Scan for the cell matching the given text and deliver its [X, Y] coordinate at center. 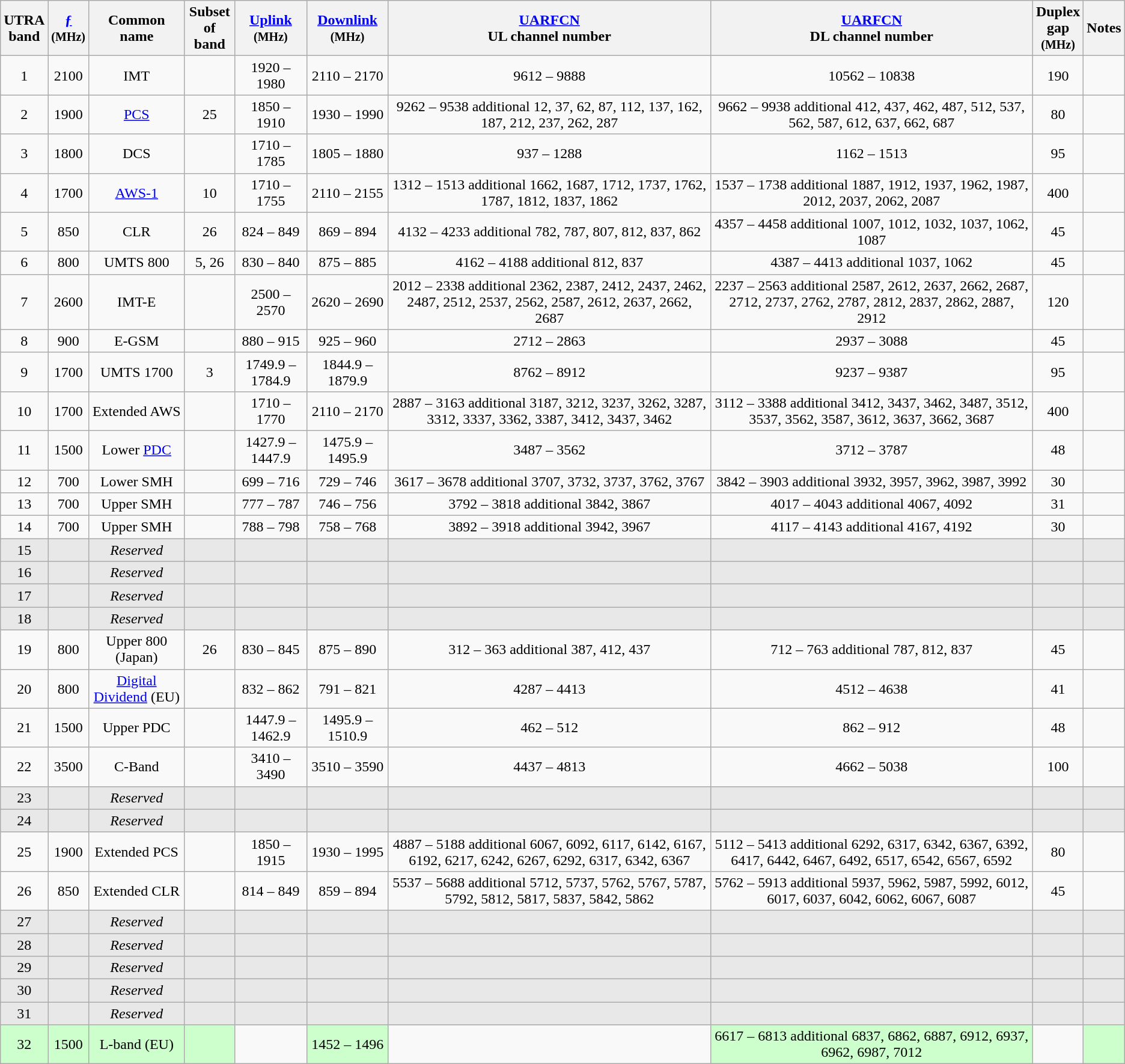
3842 – 3903 additional 3932, 3957, 3962, 3987, 3992 [871, 482]
1495.9 – 1510.9 [347, 727]
Common name [137, 28]
1930 – 1990 [347, 114]
830 – 840 [271, 263]
830 – 845 [271, 649]
Downlink (MHz) [347, 28]
9237 – 9387 [871, 371]
3617 – 3678 additional 3707, 3732, 3737, 3762, 3767 [549, 482]
900 [69, 341]
712 – 763 additional 787, 812, 837 [871, 649]
1800 [69, 154]
1475.9 – 1495.9 [347, 450]
IMT-E [137, 302]
Upper PDC [137, 727]
8762 – 8912 [549, 371]
5762 – 5913 additional 5937, 5962, 5987, 5992, 6012, 6017, 6037, 6042, 6062, 6067, 6087 [871, 891]
Extended PCS [137, 851]
869 – 894 [347, 232]
1850 – 1915 [271, 851]
4162 – 4188 additional 812, 837 [549, 263]
3487 – 3562 [549, 450]
3410 – 3490 [271, 767]
IMT [137, 76]
1710 – 1785 [271, 154]
4437 – 4813 [549, 767]
3792 – 3818 additional 3842, 3867 [549, 504]
3510 – 3590 [347, 767]
791 – 821 [347, 689]
11 [24, 450]
CLR [137, 232]
10562 – 10838 [871, 76]
190 [1058, 76]
ƒ(MHz) [69, 28]
2712 – 2863 [549, 341]
4132 – 4233 additional 782, 787, 807, 812, 837, 862 [549, 232]
1427.9 – 1447.9 [271, 450]
4 [24, 192]
UARFCNDL channel number [871, 28]
C-Band [137, 767]
1749.9 – 1784.9 [271, 371]
4287 – 4413 [549, 689]
Uplink (MHz) [271, 28]
4017 – 4043 additional 4067, 4092 [871, 504]
1312 – 1513 additional 1662, 1687, 1712, 1737, 1762, 1787, 1812, 1837, 1862 [549, 192]
859 – 894 [347, 891]
3892 – 3918 additional 3942, 3967 [549, 527]
UARFCNUL channel number [549, 28]
5537 – 5688 additional 5712, 5737, 5762, 5767, 5787, 5792, 5812, 5817, 5837, 5842, 5862 [549, 891]
4117 – 4143 additional 4167, 4192 [871, 527]
100 [1058, 767]
462 – 512 [549, 727]
6 [24, 263]
Subset of band [210, 28]
9612 – 9888 [549, 76]
E-GSM [137, 341]
27 [24, 922]
1850 – 1910 [271, 114]
9 [24, 371]
4887 – 5188 additional 6067, 6092, 6117, 6142, 6167, 6192, 6217, 6242, 6267, 6292, 6317, 6342, 6367 [549, 851]
9662 – 9938 additional 412, 437, 462, 487, 512, 537, 562, 587, 612, 637, 662, 687 [871, 114]
814 – 849 [271, 891]
5112 – 5413 additional 6292, 6317, 6342, 6367, 6392, 6417, 6442, 6467, 6492, 6517, 6542, 6567, 6592 [871, 851]
Lower PDC [137, 450]
2500 – 2570 [271, 302]
2600 [69, 302]
1844.9 – 1879.9 [347, 371]
Lower SMH [137, 482]
1447.9 – 1462.9 [271, 727]
Duplexgap(MHz) [1058, 28]
7 [24, 302]
2237 – 2563 additional 2587, 2612, 2637, 2662, 2687, 2712, 2737, 2762, 2787, 2812, 2837, 2862, 2887, 2912 [871, 302]
2012 – 2338 additional 2362, 2387, 2412, 2437, 2462, 2487, 2512, 2537, 2562, 2587, 2612, 2637, 2662, 2687 [549, 302]
1 [24, 76]
5, 26 [210, 263]
13 [24, 504]
729 – 746 [347, 482]
788 – 798 [271, 527]
777 – 787 [271, 504]
1162 – 1513 [871, 154]
746 – 756 [347, 504]
880 – 915 [271, 341]
2887 – 3163 additional 3187, 3212, 3237, 3262, 3287, 3312, 3337, 3362, 3387, 3412, 3437, 3462 [549, 411]
875 – 885 [347, 263]
312 – 363 additional 387, 412, 437 [549, 649]
925 – 960 [347, 341]
8 [24, 341]
2620 – 2690 [347, 302]
1805 – 1880 [347, 154]
4357 – 4458 additional 1007, 1012, 1032, 1037, 1062, 1087 [871, 232]
1710 – 1770 [271, 411]
AWS-1 [137, 192]
120 [1058, 302]
L-band (EU) [137, 1045]
2937 – 3088 [871, 341]
1710 – 1755 [271, 192]
32 [24, 1045]
28 [24, 944]
3112 – 3388 additional 3412, 3437, 3462, 3487, 3512, 3537, 3562, 3587, 3612, 3637, 3662, 3687 [871, 411]
12 [24, 482]
Upper 800 (Japan) [137, 649]
Notes [1104, 28]
PCS [137, 114]
2 [24, 114]
24 [24, 821]
15 [24, 550]
699 – 716 [271, 482]
1930 – 1995 [347, 851]
22 [24, 767]
758 – 768 [347, 527]
1537 – 1738 additional 1887, 1912, 1937, 1962, 1987, 2012, 2037, 2062, 2087 [871, 192]
20 [24, 689]
2110 – 2155 [347, 192]
UMTS 800 [137, 263]
Digital Dividend (EU) [137, 689]
4512 – 4638 [871, 689]
41 [1058, 689]
14 [24, 527]
2100 [69, 76]
DCS [137, 154]
21 [24, 727]
Extended AWS [137, 411]
3712 – 3787 [871, 450]
862 – 912 [871, 727]
4662 – 5038 [871, 767]
Extended CLR [137, 891]
18 [24, 619]
19 [24, 649]
16 [24, 573]
3500 [69, 767]
5 [24, 232]
29 [24, 968]
4387 – 4413 additional 1037, 1062 [871, 263]
1452 – 1496 [347, 1045]
6617 – 6813 additional 6837, 6862, 6887, 6912, 6937, 6962, 6987, 7012 [871, 1045]
UTRAband [24, 28]
832 – 862 [271, 689]
875 – 890 [347, 649]
9262 – 9538 additional 12, 37, 62, 87, 112, 137, 162, 187, 212, 237, 262, 287 [549, 114]
937 – 1288 [549, 154]
824 – 849 [271, 232]
17 [24, 596]
23 [24, 798]
1920 – 1980 [271, 76]
UMTS 1700 [137, 371]
